Search for the cell housing the specified text and yield its (X, Y) center coordinate. 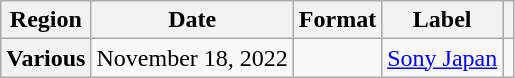
Format (337, 20)
November 18, 2022 (192, 58)
Label (442, 20)
Date (192, 20)
Sony Japan (442, 58)
Region (46, 20)
Various (46, 58)
